From the cell containing the given text, extract its center point as (X, Y) coordinate. 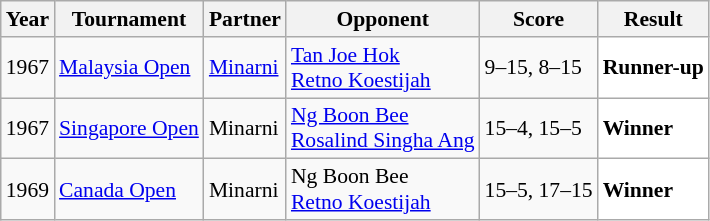
Singapore Open (129, 128)
Runner-up (654, 68)
15–5, 17–15 (539, 190)
Ng Boon Bee Retno Koestijah (383, 190)
Year (28, 19)
15–4, 15–5 (539, 128)
Malaysia Open (129, 68)
Score (539, 19)
Partner (245, 19)
Tan Joe Hok Retno Koestijah (383, 68)
1969 (28, 190)
9–15, 8–15 (539, 68)
Opponent (383, 19)
Result (654, 19)
Ng Boon Bee Rosalind Singha Ang (383, 128)
Canada Open (129, 190)
Tournament (129, 19)
